Locate the cell with the specified text and output its [x, y] center coordinate. 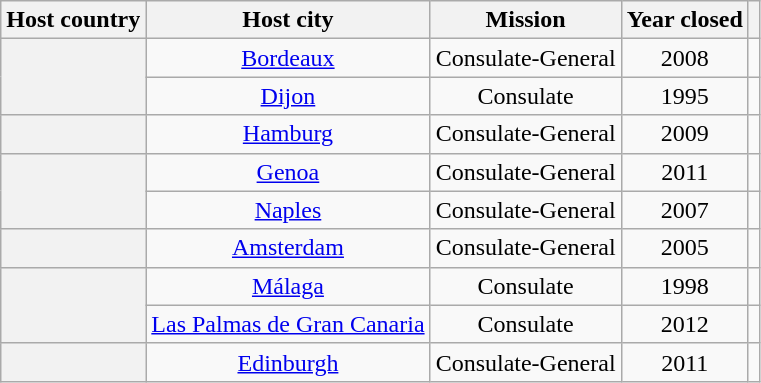
Bordeaux [288, 58]
1998 [684, 286]
Amsterdam [288, 248]
Las Palmas de Gran Canaria [288, 324]
2008 [684, 58]
Edinburgh [288, 362]
Host city [288, 20]
2007 [684, 210]
1995 [684, 96]
Year closed [684, 20]
2009 [684, 134]
Host country [74, 20]
Málaga [288, 286]
2012 [684, 324]
2005 [684, 248]
Mission [526, 20]
Naples [288, 210]
Genoa [288, 172]
Hamburg [288, 134]
Dijon [288, 96]
